Locate the cell with the specified text and output its [X, Y] center coordinate. 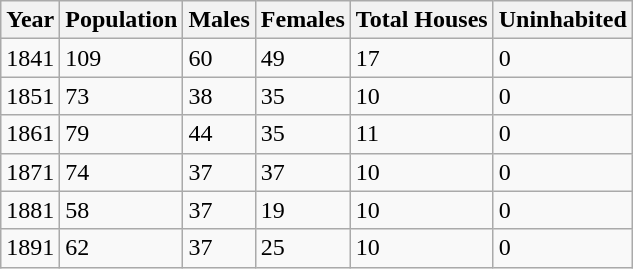
19 [302, 210]
74 [122, 172]
38 [219, 96]
1881 [30, 210]
11 [422, 134]
25 [302, 248]
62 [122, 248]
49 [302, 58]
73 [122, 96]
58 [122, 210]
1891 [30, 248]
60 [219, 58]
Year [30, 20]
Total Houses [422, 20]
Females [302, 20]
Population [122, 20]
109 [122, 58]
1871 [30, 172]
17 [422, 58]
Uninhabited [562, 20]
1861 [30, 134]
79 [122, 134]
1841 [30, 58]
1851 [30, 96]
44 [219, 134]
Males [219, 20]
